Search for the cell housing the specified text and yield its (x, y) center coordinate. 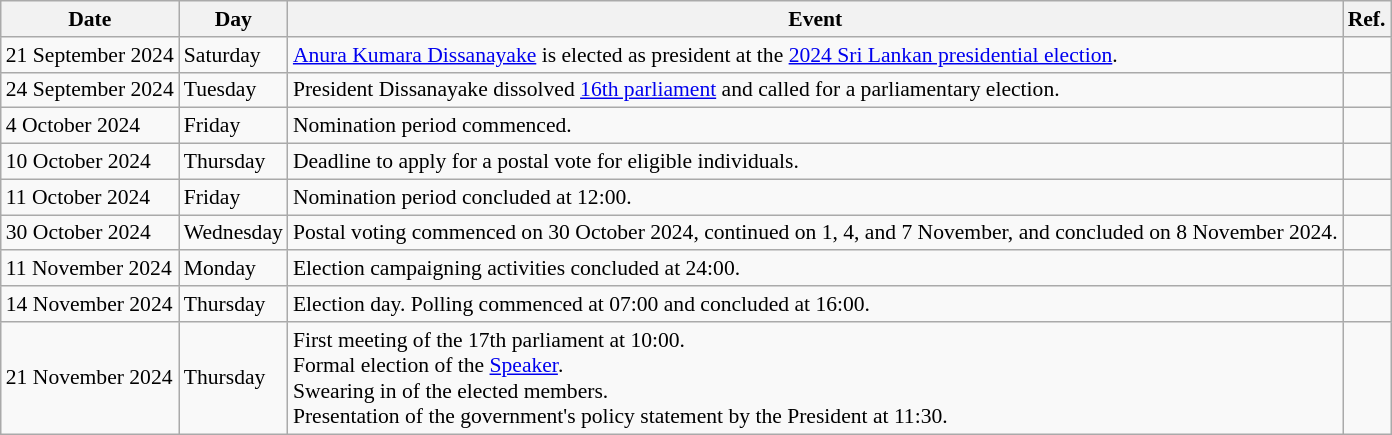
11 November 2024 (90, 269)
Anura Kumara Dissanayake is elected as president at the 2024 Sri Lankan presidential election. (816, 55)
Tuesday (234, 90)
21 November 2024 (90, 378)
30 October 2024 (90, 233)
Saturday (234, 55)
10 October 2024 (90, 162)
Deadline to apply for a postal vote for eligible individuals. (816, 162)
Wednesday (234, 233)
Event (816, 19)
24 September 2024 (90, 90)
4 October 2024 (90, 126)
President Dissanayake dissolved 16th parliament and called for a parliamentary election. (816, 90)
Day (234, 19)
14 November 2024 (90, 304)
Election day. Polling commenced at 07:00 and concluded at 16:00. (816, 304)
11 October 2024 (90, 197)
Election campaigning activities concluded at 24:00. (816, 269)
Ref. (1367, 19)
Date (90, 19)
Nomination period commenced. (816, 126)
Postal voting commenced on 30 October 2024, continued on 1, 4, and 7 November, and concluded on 8 November 2024. (816, 233)
Monday (234, 269)
Nomination period concluded at 12:00. (816, 197)
21 September 2024 (90, 55)
